Return [x, y] of the center of cell containing provided text 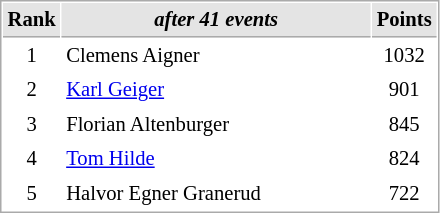
722 [404, 194]
Halvor Egner Granerud [216, 194]
1 [32, 56]
Karl Geiger [216, 90]
after 41 events [216, 20]
3 [32, 124]
Tom Hilde [216, 158]
Clemens Aigner [216, 56]
4 [32, 158]
824 [404, 158]
1032 [404, 56]
2 [32, 90]
Rank [32, 20]
5 [32, 194]
845 [404, 124]
Florian Altenburger [216, 124]
Points [404, 20]
901 [404, 90]
